Detect which cell encompasses the target text, then output its [X, Y] center coordinate. 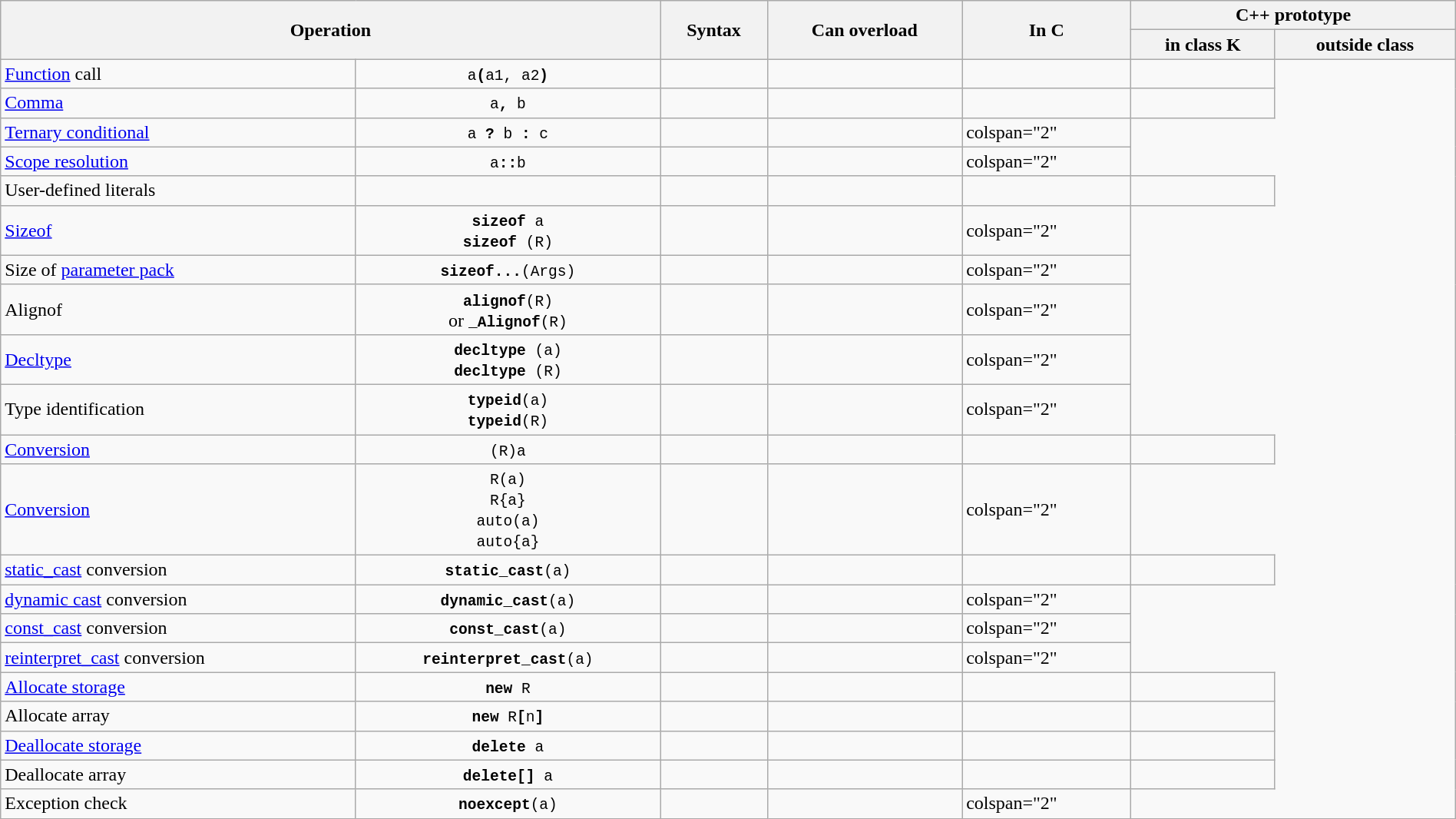
Scope resolution [178, 161]
Comma [178, 103]
dynamic_cast(a) [508, 599]
Syntax [714, 30]
dynamic cast conversion [178, 599]
delete a [508, 745]
sizeof...(Args) [508, 270]
const_cast conversion [178, 628]
a(a1, a2) [508, 74]
alignof(R) or _Alignof(R) [508, 309]
new R[n] [508, 716]
C++ prototype [1293, 15]
reinterpret_cast conversion [178, 658]
In C [1047, 30]
delete[] a [508, 774]
Sizeof [178, 230]
Size of parameter pack [178, 270]
a ? b : c [508, 132]
decltype (a)decltype (R) [508, 360]
User-defined literals [178, 191]
a::b [508, 161]
Type identification [178, 409]
const_cast(a) [508, 628]
new R [508, 687]
R(a)R{a}auto(a)auto{a} [508, 510]
Function call [178, 74]
Exception check [178, 804]
Allocate array [178, 716]
outside class [1365, 45]
static_cast conversion [178, 570]
Allocate storage [178, 687]
Operation [330, 30]
noexcept(a) [508, 804]
static_cast(a) [508, 570]
Decltype [178, 360]
Deallocate array [178, 774]
in class K [1203, 45]
reinterpret_cast(a) [508, 658]
Ternary conditional [178, 132]
a, b [508, 103]
(R)a [508, 449]
Can overload [865, 30]
Alignof [178, 309]
Deallocate storage [178, 745]
typeid(a)typeid(R) [508, 409]
sizeof asizeof (R) [508, 230]
